Capture the cell that displays the provided text and extract its [X, Y] central coordinate. 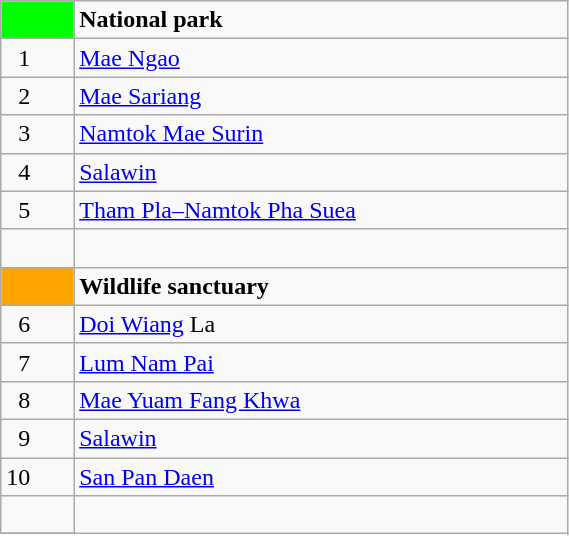
7 [38, 362]
9 [38, 438]
10 [38, 477]
2 [38, 96]
3 [38, 134]
4 [38, 172]
Mae Ngao [321, 58]
Namtok Mae Surin [321, 134]
National park [321, 20]
Mae Yuam Fang Khwa [321, 400]
San Pan Daen [321, 477]
1 [38, 58]
8 [38, 400]
6 [38, 324]
Tham Pla–Namtok Pha Suea [321, 210]
Lum Nam Pai [321, 362]
Doi Wiang La [321, 324]
Mae Sariang [321, 96]
5 [38, 210]
Wildlife sanctuary [321, 286]
